Pinpoint the cell where the given text exists, returning its (X, Y) midpoint coordinate. 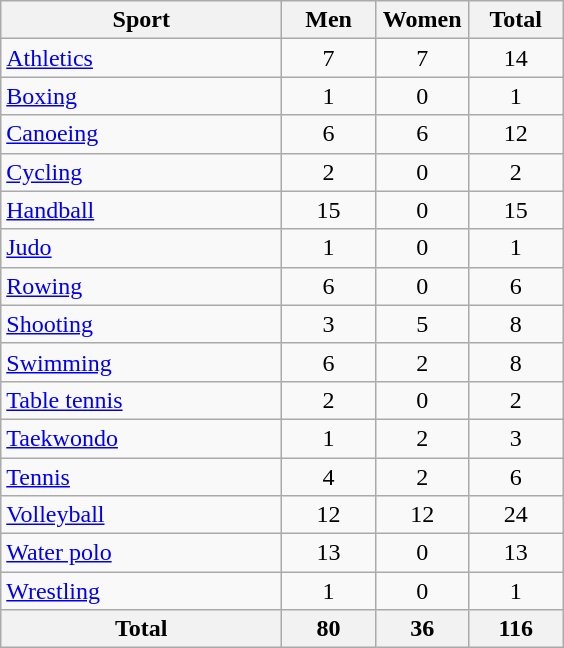
14 (516, 58)
Judo (142, 248)
36 (422, 629)
Boxing (142, 96)
Shooting (142, 324)
Sport (142, 20)
Cycling (142, 172)
24 (516, 515)
Women (422, 20)
Handball (142, 210)
Volleyball (142, 515)
Canoeing (142, 134)
Swimming (142, 362)
Men (329, 20)
Water polo (142, 553)
Taekwondo (142, 438)
80 (329, 629)
116 (516, 629)
Tennis (142, 477)
Wrestling (142, 591)
5 (422, 324)
Rowing (142, 286)
4 (329, 477)
Table tennis (142, 400)
Athletics (142, 58)
